Search for the cell housing the specified text and yield its (x, y) center coordinate. 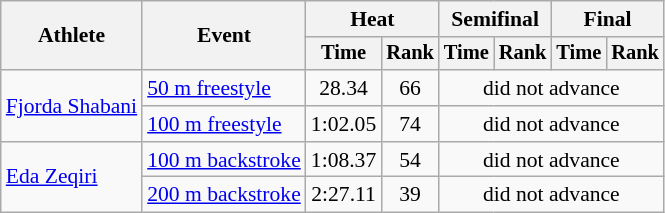
100 m backstroke (224, 160)
39 (410, 195)
Eda Zeqiri (72, 178)
74 (410, 124)
Heat (372, 19)
28.34 (344, 88)
Fjorda Shabani (72, 106)
200 m backstroke (224, 195)
50 m freestyle (224, 88)
100 m freestyle (224, 124)
Event (224, 36)
Semifinal (495, 19)
Final (607, 19)
54 (410, 160)
1:02.05 (344, 124)
66 (410, 88)
1:08.37 (344, 160)
Athlete (72, 36)
2:27.11 (344, 195)
